Return (X, Y) of the center of cell containing provided text 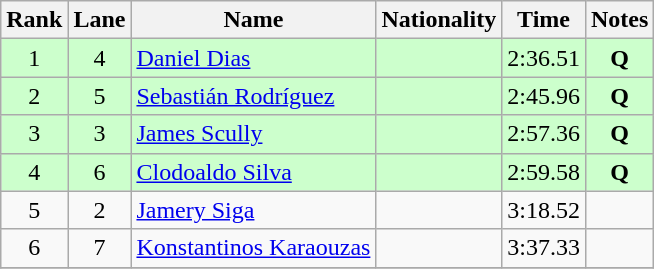
Notes (619, 20)
Rank (34, 20)
2:57.36 (544, 134)
Clodoaldo Silva (254, 172)
Jamery Siga (254, 210)
2:36.51 (544, 58)
1 (34, 58)
2:59.58 (544, 172)
3:37.33 (544, 248)
3:18.52 (544, 210)
Sebastián Rodríguez (254, 96)
7 (100, 248)
Daniel Dias (254, 58)
Lane (100, 20)
Konstantinos Karaouzas (254, 248)
Time (544, 20)
2:45.96 (544, 96)
James Scully (254, 134)
Name (254, 20)
Nationality (439, 20)
